Extract the (x, y) coordinate from the center of the cell holding the provided text.  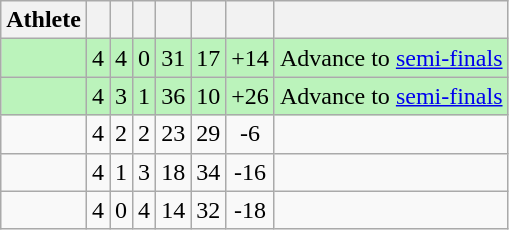
-6 (250, 134)
10 (208, 96)
+26 (250, 96)
+14 (250, 58)
29 (208, 134)
14 (174, 210)
23 (174, 134)
-18 (250, 210)
-16 (250, 172)
34 (208, 172)
18 (174, 172)
Athlete (44, 20)
32 (208, 210)
31 (174, 58)
17 (208, 58)
36 (174, 96)
